Locate the cell with the specified text and output its [X, Y] center coordinate. 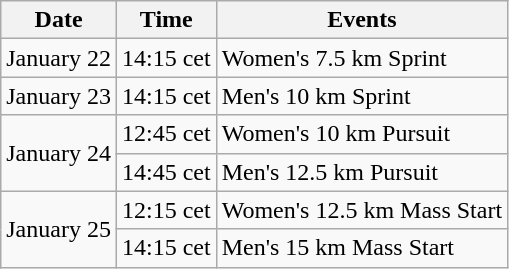
14:45 cet [166, 172]
Women's 7.5 km Sprint [362, 58]
Date [59, 20]
Men's 12.5 km Pursuit [362, 172]
January 24 [59, 153]
Men's 15 km Mass Start [362, 248]
Events [362, 20]
January 23 [59, 96]
12:15 cet [166, 210]
Women's 12.5 km Mass Start [362, 210]
January 22 [59, 58]
January 25 [59, 229]
Time [166, 20]
Women's 10 km Pursuit [362, 134]
Men's 10 km Sprint [362, 96]
12:45 cet [166, 134]
